Search for the cell housing the specified text and yield its [X, Y] center coordinate. 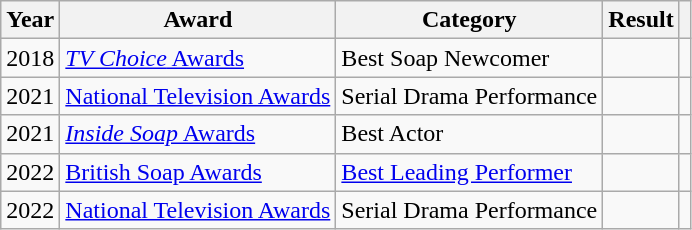
Best Actor [470, 134]
Award [198, 20]
Best Soap Newcomer [470, 58]
Category [470, 20]
Result [641, 20]
Year [30, 20]
British Soap Awards [198, 172]
Inside Soap Awards [198, 134]
Best Leading Performer [470, 172]
TV Choice Awards [198, 58]
2018 [30, 58]
